Find where the given text appears and provide that cell's center as (X, Y) coordinate. 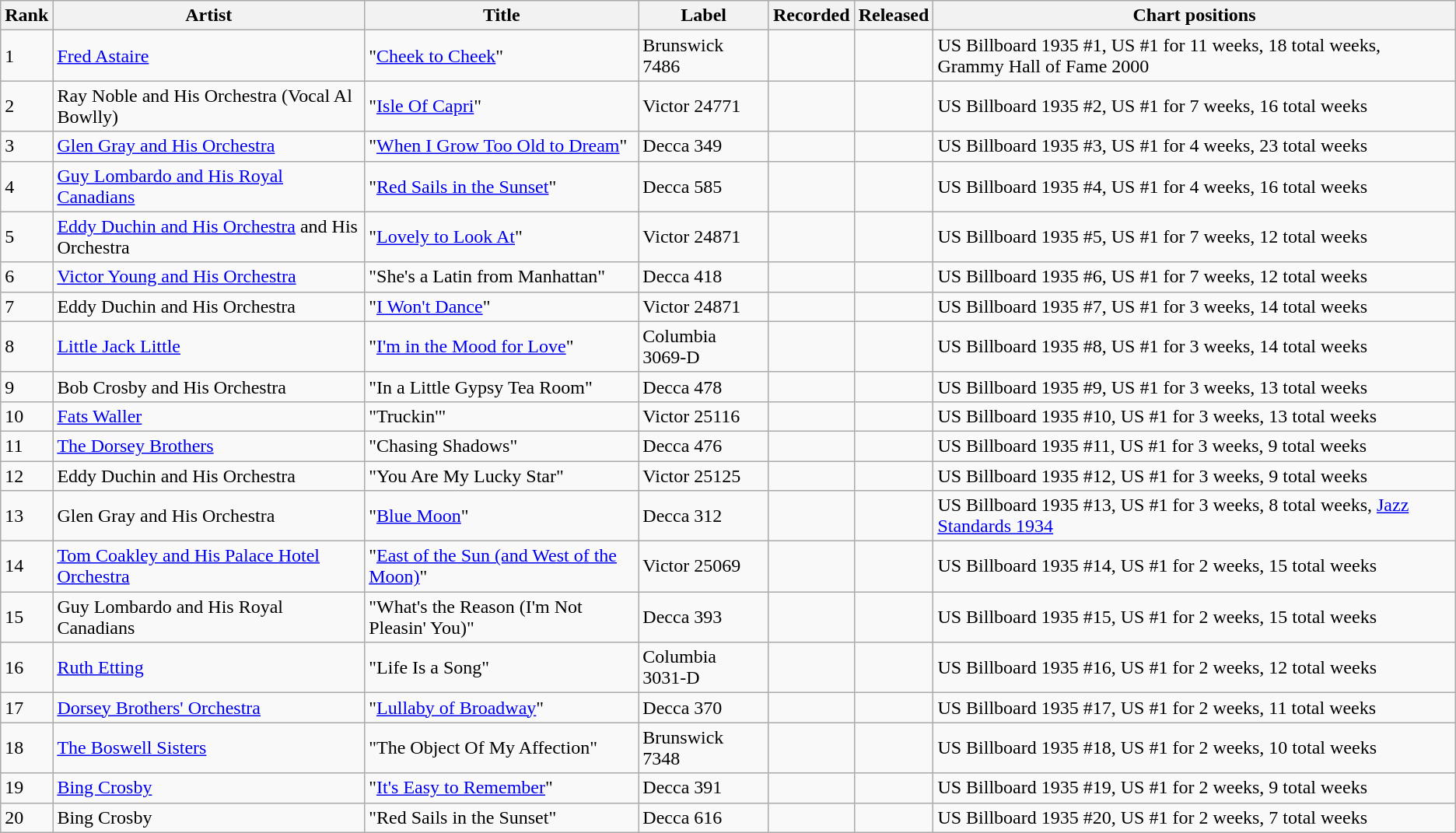
"East of the Sun (and West of the Moon)" (502, 566)
14 (26, 566)
Columbia 3069-D (704, 347)
"Life Is a Song" (502, 667)
Ray Noble and His Orchestra (Vocal Al Bowlly) (208, 106)
US Billboard 1935 #2, US #1 for 7 weeks, 16 total weeks (1195, 106)
Little Jack Little (208, 347)
US Billboard 1935 #6, US #1 for 7 weeks, 12 total weeks (1195, 277)
10 (26, 416)
US Billboard 1935 #14, US #1 for 2 weeks, 15 total weeks (1195, 566)
US Billboard 1935 #17, US #1 for 2 weeks, 11 total weeks (1195, 708)
Eddy Duchin and His Orchestra and His Orchestra (208, 236)
19 (26, 788)
Decca 585 (704, 187)
Decca 393 (704, 618)
"The Object Of My Affection" (502, 748)
"When I Grow Too Old to Dream" (502, 146)
15 (26, 618)
US Billboard 1935 #16, US #1 for 2 weeks, 12 total weeks (1195, 667)
"What's the Reason (I'm Not Pleasin' You)" (502, 618)
Recorded (811, 16)
7 (26, 306)
"In a Little Gypsy Tea Room" (502, 387)
Tom Coakley and His Palace Hotel Orchestra (208, 566)
3 (26, 146)
"Chasing Shadows" (502, 446)
US Billboard 1935 #9, US #1 for 3 weeks, 13 total weeks (1195, 387)
Label (704, 16)
US Billboard 1935 #7, US #1 for 3 weeks, 14 total weeks (1195, 306)
Decca 478 (704, 387)
Victor 25125 (704, 475)
Ruth Etting (208, 667)
Decca 418 (704, 277)
"You Are My Lucky Star" (502, 475)
Decca 370 (704, 708)
Victor 25116 (704, 416)
9 (26, 387)
US Billboard 1935 #15, US #1 for 2 weeks, 15 total weeks (1195, 618)
17 (26, 708)
Dorsey Brothers' Orchestra (208, 708)
Brunswick 7348 (704, 748)
Brunswick 7486 (704, 56)
Decca 312 (704, 516)
Bob Crosby and His Orchestra (208, 387)
Fred Astaire (208, 56)
11 (26, 446)
4 (26, 187)
"Isle Of Capri" (502, 106)
Columbia 3031-D (704, 667)
"Cheek to Cheek" (502, 56)
US Billboard 1935 #8, US #1 for 3 weeks, 14 total weeks (1195, 347)
Rank (26, 16)
US Billboard 1935 #5, US #1 for 7 weeks, 12 total weeks (1195, 236)
"It's Easy to Remember" (502, 788)
2 (26, 106)
Victor 25069 (704, 566)
The Boswell Sisters (208, 748)
US Billboard 1935 #3, US #1 for 4 weeks, 23 total weeks (1195, 146)
Released (894, 16)
16 (26, 667)
Fats Waller (208, 416)
5 (26, 236)
Decca 391 (704, 788)
US Billboard 1935 #18, US #1 for 2 weeks, 10 total weeks (1195, 748)
Title (502, 16)
Decca 349 (704, 146)
US Billboard 1935 #11, US #1 for 3 weeks, 9 total weeks (1195, 446)
6 (26, 277)
Artist (208, 16)
"I Won't Dance" (502, 306)
"Truckin'" (502, 416)
US Billboard 1935 #20, US #1 for 2 weeks, 7 total weeks (1195, 817)
Victor 24771 (704, 106)
"Lovely to Look At" (502, 236)
US Billboard 1935 #10, US #1 for 3 weeks, 13 total weeks (1195, 416)
20 (26, 817)
US Billboard 1935 #1, US #1 for 11 weeks, 18 total weeks, Grammy Hall of Fame 2000 (1195, 56)
Decca 616 (704, 817)
8 (26, 347)
The Dorsey Brothers (208, 446)
"Blue Moon" (502, 516)
13 (26, 516)
18 (26, 748)
"She's a Latin from Manhattan" (502, 277)
"Lullaby of Broadway" (502, 708)
US Billboard 1935 #13, US #1 for 3 weeks, 8 total weeks, Jazz Standards 1934 (1195, 516)
1 (26, 56)
12 (26, 475)
US Billboard 1935 #19, US #1 for 2 weeks, 9 total weeks (1195, 788)
US Billboard 1935 #12, US #1 for 3 weeks, 9 total weeks (1195, 475)
Victor Young and His Orchestra (208, 277)
"I'm in the Mood for Love" (502, 347)
US Billboard 1935 #4, US #1 for 4 weeks, 16 total weeks (1195, 187)
Decca 476 (704, 446)
Chart positions (1195, 16)
